Return (X, Y) of the center of cell containing provided text 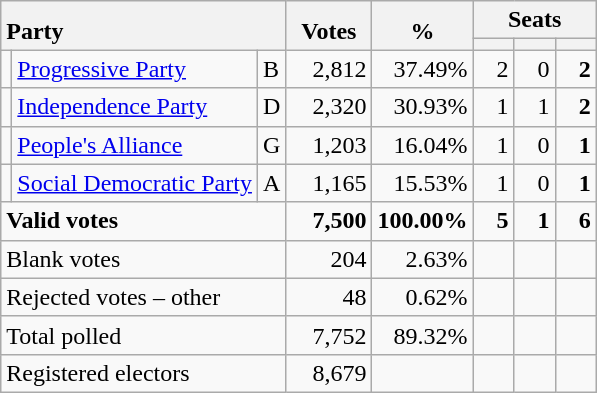
Votes (329, 26)
16.04% (422, 145)
A (271, 183)
6 (576, 221)
5 (494, 221)
Registered electors (144, 373)
Party (144, 26)
204 (329, 259)
7,752 (329, 335)
Independence Party (135, 107)
People's Alliance (135, 145)
Seats (534, 20)
8,679 (329, 373)
30.93% (422, 107)
G (271, 145)
Valid votes (144, 221)
% (422, 26)
2.63% (422, 259)
37.49% (422, 69)
0.62% (422, 297)
1,165 (329, 183)
Blank votes (144, 259)
48 (329, 297)
2,812 (329, 69)
Social Democratic Party (135, 183)
2,320 (329, 107)
89.32% (422, 335)
D (271, 107)
Total polled (144, 335)
1,203 (329, 145)
B (271, 69)
15.53% (422, 183)
Progressive Party (135, 69)
7,500 (329, 221)
100.00% (422, 221)
Rejected votes – other (144, 297)
